Locate the cell with the specified text and output its [x, y] center coordinate. 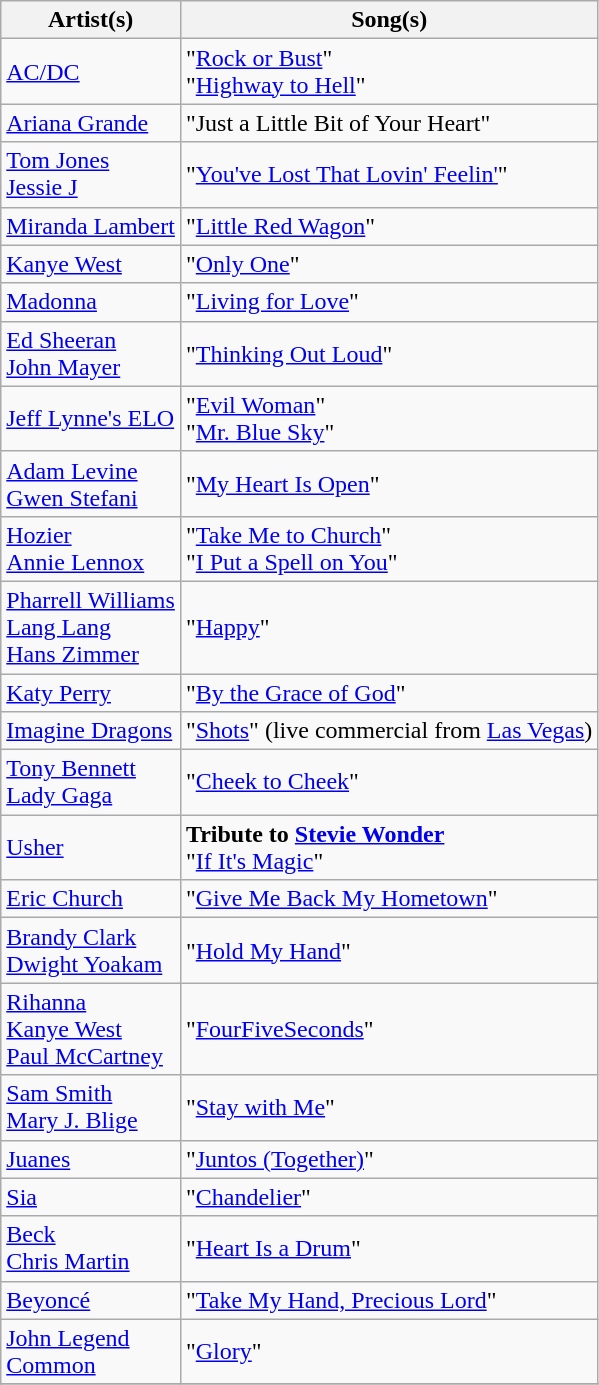
"Shots" (live commercial from Las Vegas) [388, 731]
"Evil Woman""Mr. Blue Sky" [388, 418]
"Thinking Out Loud" [388, 354]
Pharrell WilliamsLang LangHans Zimmer [91, 627]
Tom JonesJessie J [91, 174]
John LegendCommon [91, 1352]
"Happy" [388, 627]
Beyoncé [91, 1300]
Brandy ClarkDwight Yoakam [91, 950]
Sam SmithMary J. Blige [91, 1108]
"Take My Hand, Precious Lord" [388, 1300]
Katy Perry [91, 693]
Juanes [91, 1159]
"FourFiveSeconds" [388, 1029]
Tony BennettLady Gaga [91, 782]
Madonna [91, 302]
"Rock or Bust""Highway to Hell" [388, 72]
"By the Grace of God" [388, 693]
"Take Me to Church""I Put a Spell on You" [388, 548]
Ed SheeranJohn Mayer [91, 354]
Kanye West [91, 264]
Sia [91, 1197]
"Living for Love" [388, 302]
BeckChris Martin [91, 1248]
HozierAnnie Lennox [91, 548]
"Stay with Me" [388, 1108]
Eric Church [91, 899]
Artist(s) [91, 20]
Usher [91, 848]
"Cheek to Cheek" [388, 782]
"Only One" [388, 264]
Imagine Dragons [91, 731]
Miranda Lambert [91, 226]
Ariana Grande [91, 123]
"Hold My Hand" [388, 950]
"Heart Is a Drum" [388, 1248]
Tribute to Stevie Wonder"If It's Magic" [388, 848]
RihannaKanye WestPaul McCartney [91, 1029]
"Juntos (Together)" [388, 1159]
"You've Lost That Lovin' Feelin'" [388, 174]
"Glory" [388, 1352]
"My Heart Is Open" [388, 484]
"Just a Little Bit of Your Heart" [388, 123]
Song(s) [388, 20]
"Chandelier" [388, 1197]
Adam LevineGwen Stefani [91, 484]
Jeff Lynne's ELO [91, 418]
"Little Red Wagon" [388, 226]
AC/DC [91, 72]
"Give Me Back My Hometown" [388, 899]
